Provide the [X, Y] coordinate of the cell's center where the given text is located.  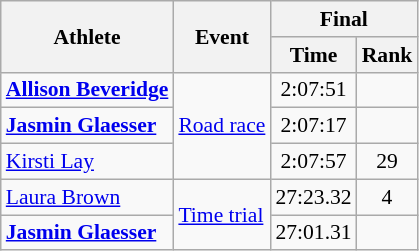
27:23.32 [313, 197]
29 [388, 162]
2:07:17 [313, 126]
27:01.31 [313, 233]
Athlete [88, 36]
Laura Brown [88, 197]
4 [388, 197]
Road race [222, 126]
Time [313, 55]
Kirsti Lay [88, 162]
Time trial [222, 214]
2:07:51 [313, 90]
Event [222, 36]
Final [344, 19]
Allison Beveridge [88, 90]
2:07:57 [313, 162]
Rank [388, 55]
